Output the (x, y) coordinate of the center of the cell containing the given text.  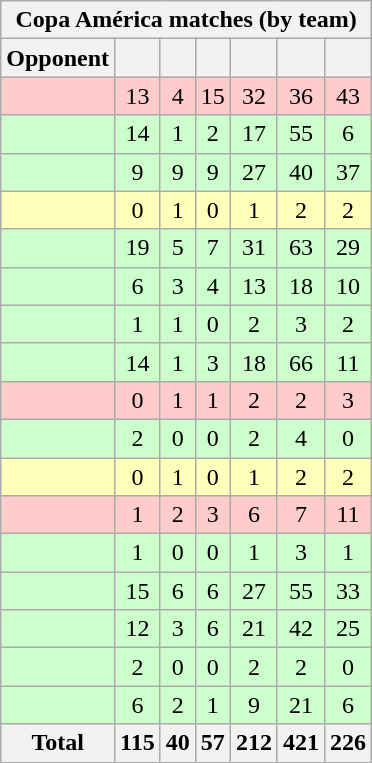
32 (254, 96)
57 (212, 743)
37 (348, 172)
Copa América matches (by team) (186, 20)
212 (254, 743)
10 (348, 286)
17 (254, 134)
115 (138, 743)
63 (300, 248)
19 (138, 248)
43 (348, 96)
42 (300, 629)
421 (300, 743)
31 (254, 248)
226 (348, 743)
33 (348, 591)
36 (300, 96)
25 (348, 629)
Opponent (58, 58)
5 (178, 248)
12 (138, 629)
66 (300, 362)
29 (348, 248)
Total (58, 743)
